From the cell containing the given text, extract its center point as [x, y] coordinate. 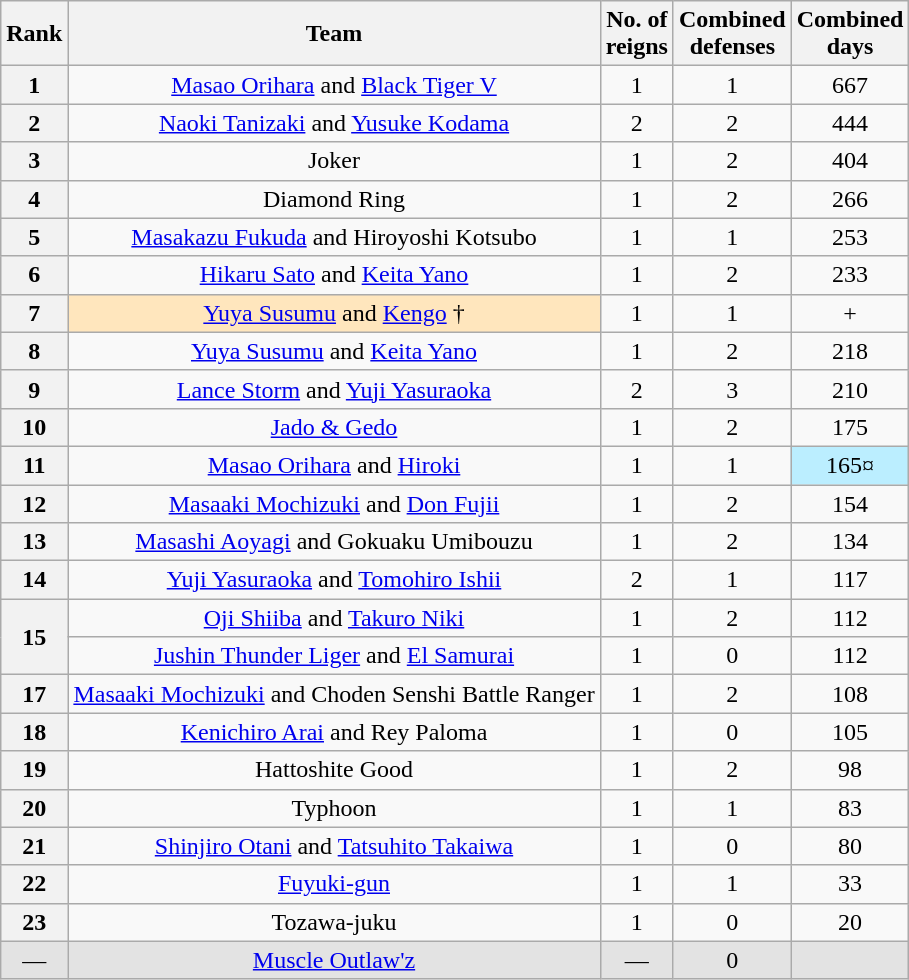
667 [850, 85]
6 [34, 275]
19 [34, 770]
105 [850, 732]
218 [850, 351]
10 [34, 427]
Kenichiro Arai and Rey Paloma [334, 732]
14 [34, 580]
9 [34, 389]
17 [34, 694]
13 [34, 542]
Combineddefenses [732, 34]
80 [850, 846]
Oji Shiiba and Takuro Niki [334, 618]
Masaaki Mochizuki and Don Fujii [334, 503]
15 [34, 637]
8 [34, 351]
Masaaki Mochizuki and Choden Senshi Battle Ranger [334, 694]
12 [34, 503]
22 [34, 884]
210 [850, 389]
5 [34, 237]
Rank [34, 34]
Hattoshite Good [334, 770]
Hikaru Sato and Keita Yano [334, 275]
404 [850, 161]
Team [334, 34]
Masao Orihara and Black Tiger V [334, 85]
Masashi Aoyagi and Gokuaku Umibouzu [334, 542]
175 [850, 427]
Lance Storm and Yuji Yasuraoka [334, 389]
444 [850, 123]
Muscle Outlaw'z [334, 960]
Jado & Gedo [334, 427]
98 [850, 770]
Typhoon [334, 808]
134 [850, 542]
Masakazu Fukuda and Hiroyoshi Kotsubo [334, 237]
Yuji Yasuraoka and Tomohiro Ishii [334, 580]
+ [850, 313]
253 [850, 237]
No. ofreigns [636, 34]
266 [850, 199]
Combineddays [850, 34]
23 [34, 922]
Yuya Susumu and Kengo † [334, 313]
165¤ [850, 465]
Yuya Susumu and Keita Yano [334, 351]
154 [850, 503]
Joker [334, 161]
83 [850, 808]
Tozawa-juku [334, 922]
18 [34, 732]
108 [850, 694]
Jushin Thunder Liger and El Samurai [334, 656]
4 [34, 199]
7 [34, 313]
Fuyuki-gun [334, 884]
Naoki Tanizaki and Yusuke Kodama [334, 123]
21 [34, 846]
Shinjiro Otani and Tatsuhito Takaiwa [334, 846]
Masao Orihara and Hiroki [334, 465]
233 [850, 275]
117 [850, 580]
Diamond Ring [334, 199]
33 [850, 884]
11 [34, 465]
